Provide the [X, Y] coordinate of the cell's center where the given text is located.  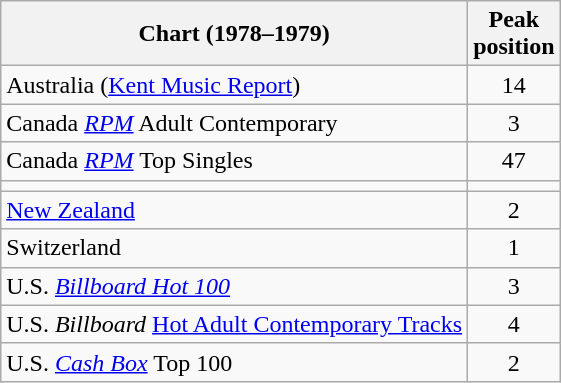
U.S. Cash Box Top 100 [234, 362]
New Zealand [234, 210]
U.S. Billboard Hot Adult Contemporary Tracks [234, 324]
1 [514, 248]
Canada RPM Adult Contemporary [234, 123]
Switzerland [234, 248]
Chart (1978–1979) [234, 34]
14 [514, 85]
Australia (Kent Music Report) [234, 85]
47 [514, 161]
Canada RPM Top Singles [234, 161]
Peakposition [514, 34]
4 [514, 324]
U.S. Billboard Hot 100 [234, 286]
